Locate the cell with the specified text and output its [X, Y] center coordinate. 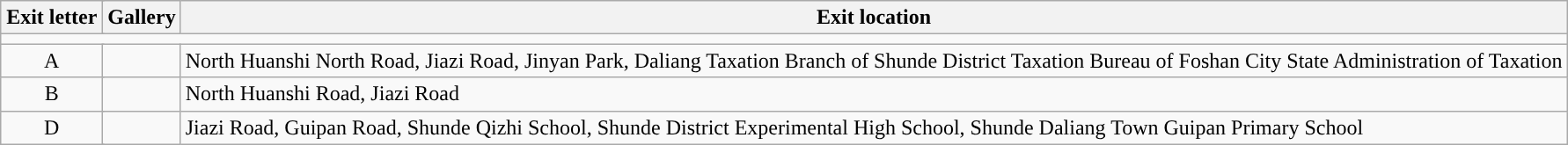
Exit location [874, 18]
Jiazi Road, Guipan Road, Shunde Qizhi School, Shunde District Experimental High School, Shunde Daliang Town Guipan Primary School [874, 127]
A [52, 61]
Exit letter [52, 18]
Gallery [142, 18]
B [52, 94]
D [52, 127]
North Huanshi Road, Jiazi Road [874, 94]
